Search for the cell housing the specified text and yield its [X, Y] center coordinate. 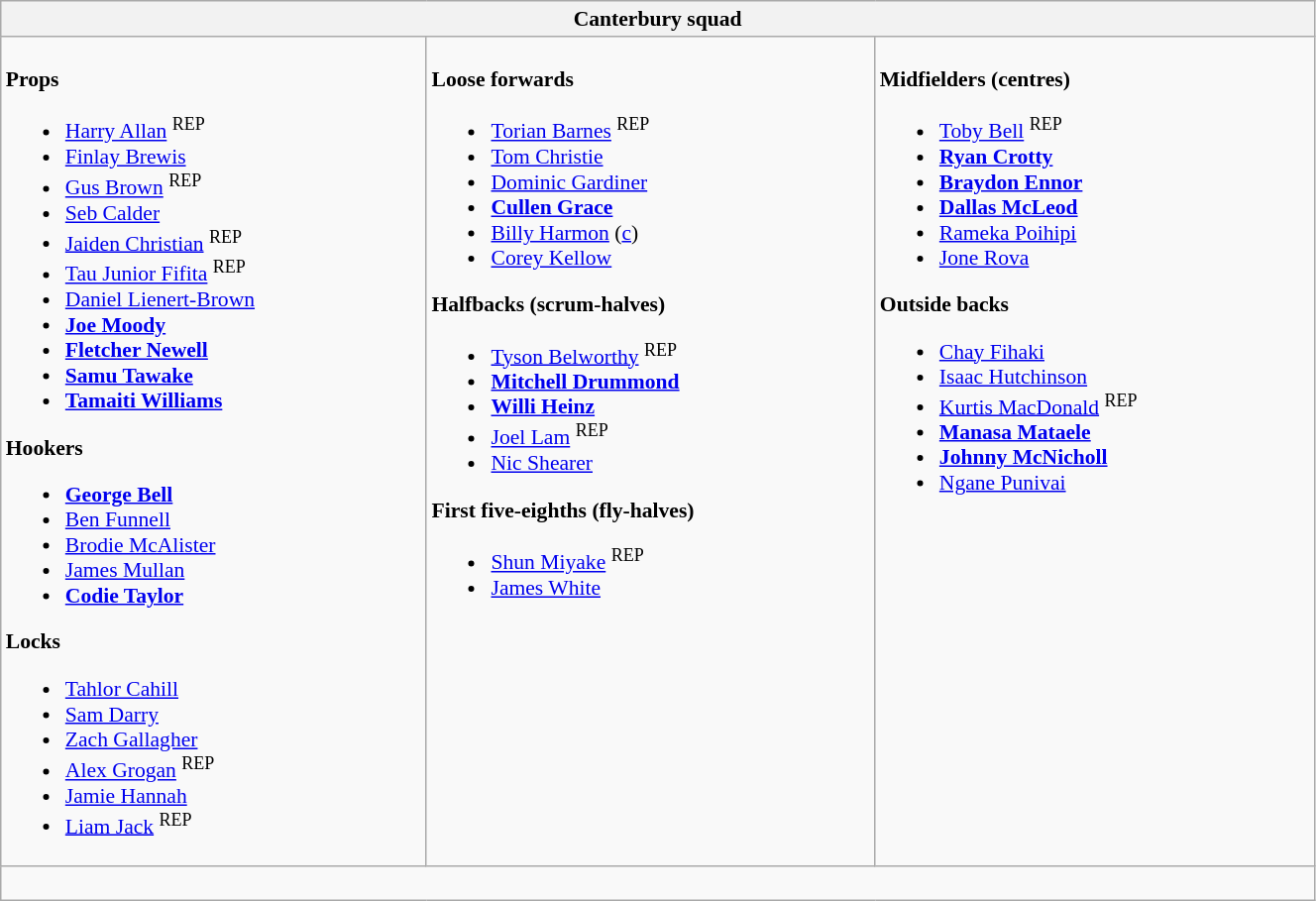
Canterbury squad [658, 19]
